Pinpoint the cell where the given text exists, returning its [X, Y] midpoint coordinate. 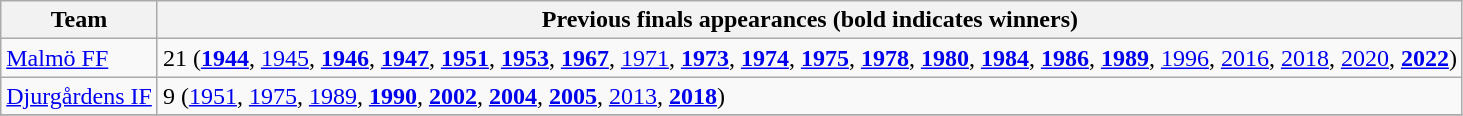
Malmö FF [80, 58]
Djurgårdens IF [80, 96]
Previous finals appearances (bold indicates winners) [810, 20]
21 (1944, 1945, 1946, 1947, 1951, 1953, 1967, 1971, 1973, 1974, 1975, 1978, 1980, 1984, 1986, 1989, 1996, 2016, 2018, 2020, 2022) [810, 58]
Team [80, 20]
9 (1951, 1975, 1989, 1990, 2002, 2004, 2005, 2013, 2018) [810, 96]
